Pinpoint the cell where the given text exists, returning its [x, y] midpoint coordinate. 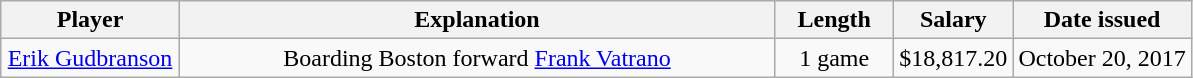
Player [90, 20]
$18,817.20 [954, 58]
October 20, 2017 [1102, 58]
Boarding Boston forward Frank Vatrano [476, 58]
1 game [834, 58]
Erik Gudbranson [90, 58]
Explanation [476, 20]
Salary [954, 20]
Date issued [1102, 20]
Length [834, 20]
